Capture the cell that displays the provided text and extract its [X, Y] central coordinate. 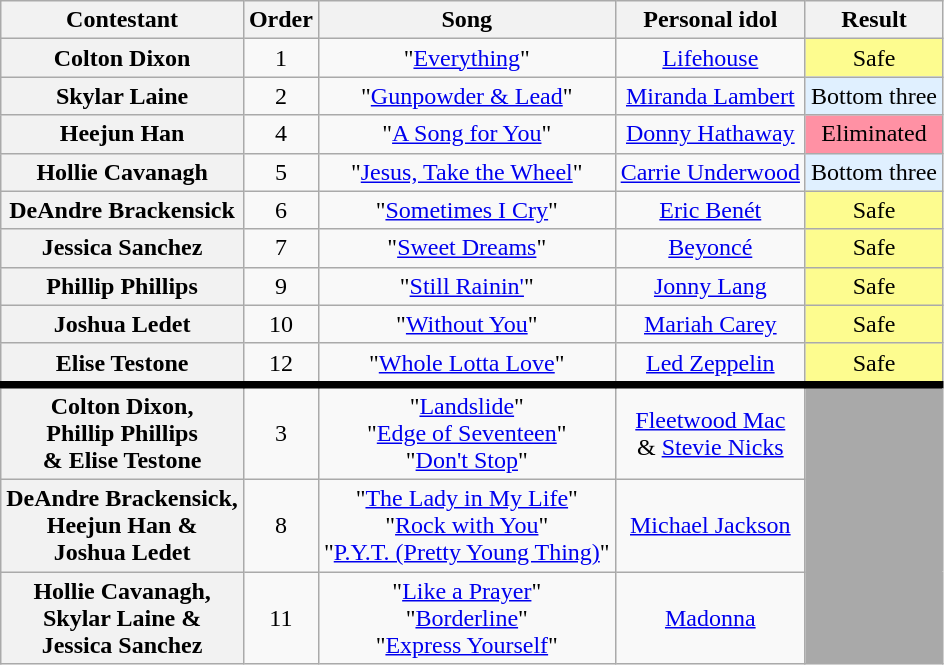
Song [466, 20]
6 [280, 210]
10 [280, 324]
Donny Hathaway [710, 134]
Led Zeppelin [710, 364]
DeAndre Brackensick,Heejun Han &Joshua Ledet [122, 525]
"Without You" [466, 324]
"The Lady in My Life""Rock with You""P.Y.T. (Pretty Young Thing)" [466, 525]
"Whole Lotta Love" [466, 364]
Carrie Underwood [710, 172]
Madonna [710, 618]
Hollie Cavanagh,Skylar Laine &Jessica Sanchez [122, 618]
Michael Jackson [710, 525]
Miranda Lambert [710, 96]
Eric Benét [710, 210]
Colton Dixon,Phillip Phillips& Elise Testone [122, 432]
2 [280, 96]
DeAndre Brackensick [122, 210]
"Still Rainin'" [466, 286]
"Sweet Dreams" [466, 248]
Jonny Lang [710, 286]
Colton Dixon [122, 58]
8 [280, 525]
Joshua Ledet [122, 324]
Hollie Cavanagh [122, 172]
"Gunpowder & Lead" [466, 96]
Phillip Phillips [122, 286]
9 [280, 286]
Order [280, 20]
"Everything" [466, 58]
Jessica Sanchez [122, 248]
11 [280, 618]
7 [280, 248]
Heejun Han [122, 134]
Contestant [122, 20]
"Like a Prayer""Borderline""Express Yourself" [466, 618]
"Sometimes I Cry" [466, 210]
3 [280, 432]
4 [280, 134]
Result [874, 20]
"A Song for You" [466, 134]
Beyoncé [710, 248]
5 [280, 172]
Lifehouse [710, 58]
"Jesus, Take the Wheel" [466, 172]
12 [280, 364]
Mariah Carey [710, 324]
Skylar Laine [122, 96]
Personal idol [710, 20]
1 [280, 58]
"Landslide""Edge of Seventeen""Don't Stop" [466, 432]
Eliminated [874, 134]
Elise Testone [122, 364]
Fleetwood Mac& Stevie Nicks [710, 432]
